Capture the cell that displays the provided text and extract its [X, Y] central coordinate. 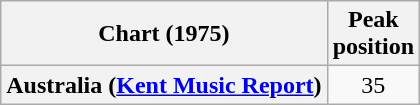
Peakposition [373, 34]
Australia (Kent Music Report) [164, 85]
35 [373, 85]
Chart (1975) [164, 34]
